Detect which cell encompasses the target text, then output its [x, y] center coordinate. 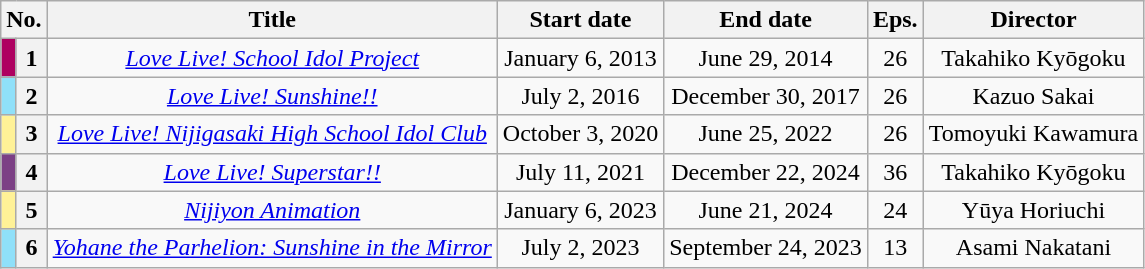
June 21, 2024 [766, 210]
Eps. [895, 20]
Love Live! School Idol Project [272, 58]
December 22, 2024 [766, 172]
June 25, 2022 [766, 134]
December 30, 2017 [766, 96]
Tomoyuki Kawamura [1034, 134]
4 [32, 172]
2 [32, 96]
July 2, 2016 [580, 96]
Love Live! Nijigasaki High School Idol Club [272, 134]
Start date [580, 20]
Title [272, 20]
June 29, 2014 [766, 58]
End date [766, 20]
Love Live! Sunshine!! [272, 96]
3 [32, 134]
January 6, 2013 [580, 58]
October 3, 2020 [580, 134]
5 [32, 210]
24 [895, 210]
Yohane the Parhelion: Sunshine in the Mirror [272, 248]
January 6, 2023 [580, 210]
Kazuo Sakai [1034, 96]
1 [32, 58]
July 11, 2021 [580, 172]
13 [895, 248]
Asami Nakatani [1034, 248]
36 [895, 172]
September 24, 2023 [766, 248]
Yūya Horiuchi [1034, 210]
Love Live! Superstar!! [272, 172]
Director [1034, 20]
July 2, 2023 [580, 248]
6 [32, 248]
Nijiyon Animation [272, 210]
No. [24, 20]
